Output the [x, y] coordinate of the center of the cell containing the given text.  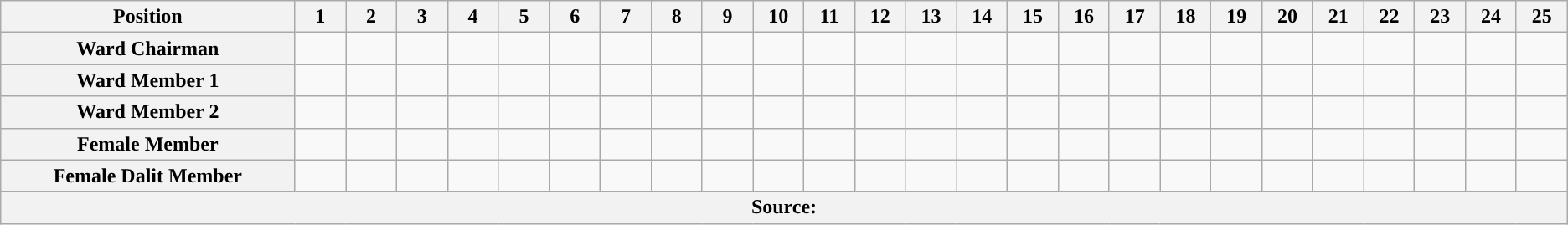
20 [1288, 17]
9 [727, 17]
19 [1236, 17]
7 [627, 17]
16 [1084, 17]
Female Dalit Member [147, 176]
10 [779, 17]
2 [372, 17]
8 [677, 17]
12 [879, 17]
4 [472, 17]
5 [524, 17]
18 [1186, 17]
Position [147, 17]
Ward Member 1 [147, 80]
24 [1491, 17]
25 [1541, 17]
Female Member [147, 144]
Ward Chairman [147, 49]
14 [982, 17]
3 [422, 17]
1 [320, 17]
Ward Member 2 [147, 112]
11 [829, 17]
Source: [784, 207]
13 [931, 17]
6 [575, 17]
22 [1389, 17]
15 [1034, 17]
21 [1338, 17]
23 [1441, 17]
17 [1134, 17]
